Determine the [x, y] coordinate at the center of the cell enclosing the given text.  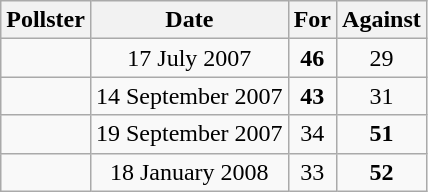
Pollster [46, 20]
19 September 2007 [189, 134]
34 [312, 134]
52 [382, 172]
46 [312, 58]
Date [189, 20]
14 September 2007 [189, 96]
For [312, 20]
29 [382, 58]
18 January 2008 [189, 172]
31 [382, 96]
51 [382, 134]
33 [312, 172]
17 July 2007 [189, 58]
43 [312, 96]
Against [382, 20]
